Return (X, Y) of the center of cell containing provided text 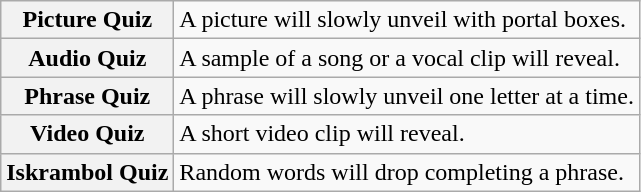
Iskrambol Quiz (88, 172)
A short video clip will reveal. (407, 134)
Picture Quiz (88, 20)
Video Quiz (88, 134)
A sample of a song or a vocal clip will reveal. (407, 58)
Random words will drop completing a phrase. (407, 172)
Phrase Quiz (88, 96)
A phrase will slowly unveil one letter at a time. (407, 96)
A picture will slowly unveil with portal boxes. (407, 20)
Audio Quiz (88, 58)
